Find where the given text appears and provide that cell's center as [X, Y] coordinate. 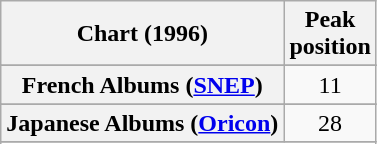
28 [330, 123]
Chart (1996) [142, 34]
French Albums (SNEP) [142, 85]
Japanese Albums (Oricon) [142, 123]
11 [330, 85]
Peakposition [330, 34]
